Find where the given text appears and provide that cell's center as [x, y] coordinate. 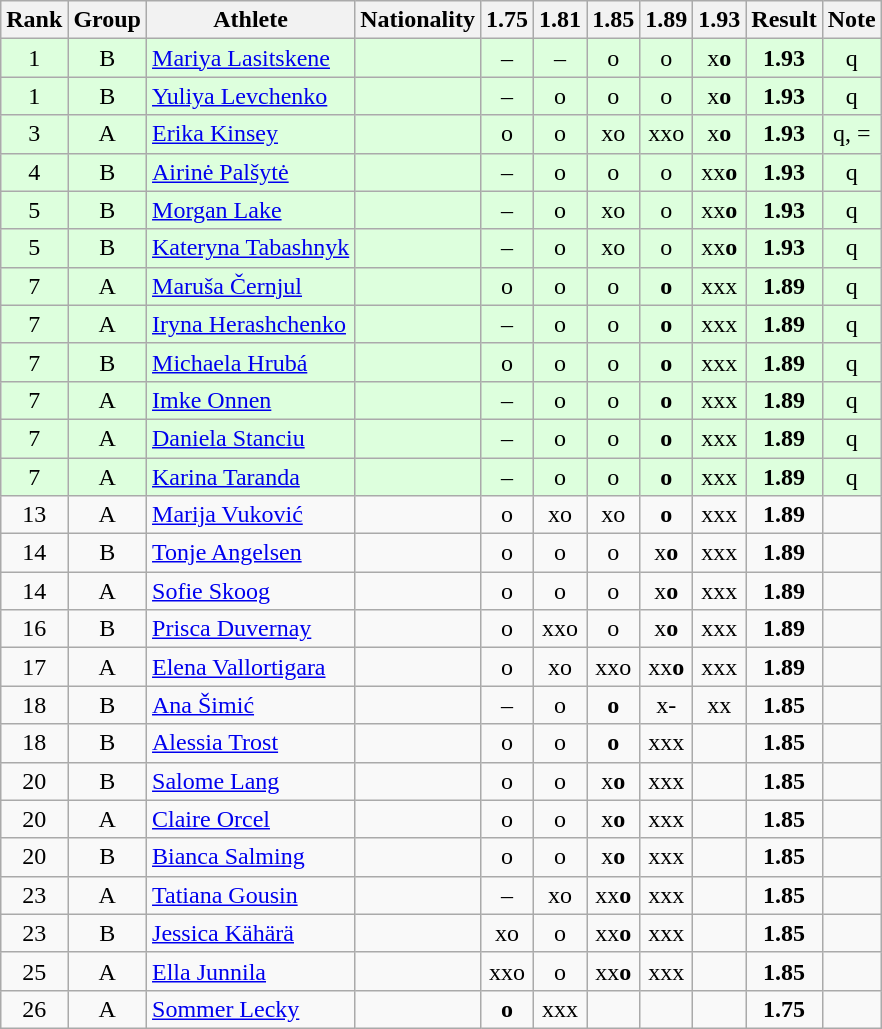
Airinė Palšytė [251, 172]
Karina Taranda [251, 477]
Imke Onnen [251, 400]
Yuliya Levchenko [251, 96]
Rank [34, 20]
1.81 [560, 20]
Ella Junnila [251, 971]
Erika Kinsey [251, 134]
Bianca Salming [251, 857]
Kateryna Tabashnyk [251, 248]
Group [108, 20]
Elena Vallortigara [251, 667]
Claire Orcel [251, 819]
4 [34, 172]
3 [34, 134]
Marija Vuković [251, 515]
Maruša Černjul [251, 286]
Jessica Kähärä [251, 933]
Iryna Herashchenko [251, 324]
Morgan Lake [251, 210]
Sofie Skoog [251, 591]
Michaela Hrubá [251, 362]
Nationality [418, 20]
16 [34, 629]
xx [720, 705]
26 [34, 1009]
Daniela Stanciu [251, 438]
Salome Lang [251, 781]
Mariya Lasitskene [251, 58]
x- [666, 705]
13 [34, 515]
Result [784, 20]
17 [34, 667]
Prisca Duvernay [251, 629]
Tatiana Gousin [251, 895]
Ana Šimić [251, 705]
Sommer Lecky [251, 1009]
25 [34, 971]
Note [852, 20]
Alessia Trost [251, 743]
q, = [852, 134]
Athlete [251, 20]
Tonje Angelsen [251, 553]
